Detect which cell encompasses the target text, then output its [x, y] center coordinate. 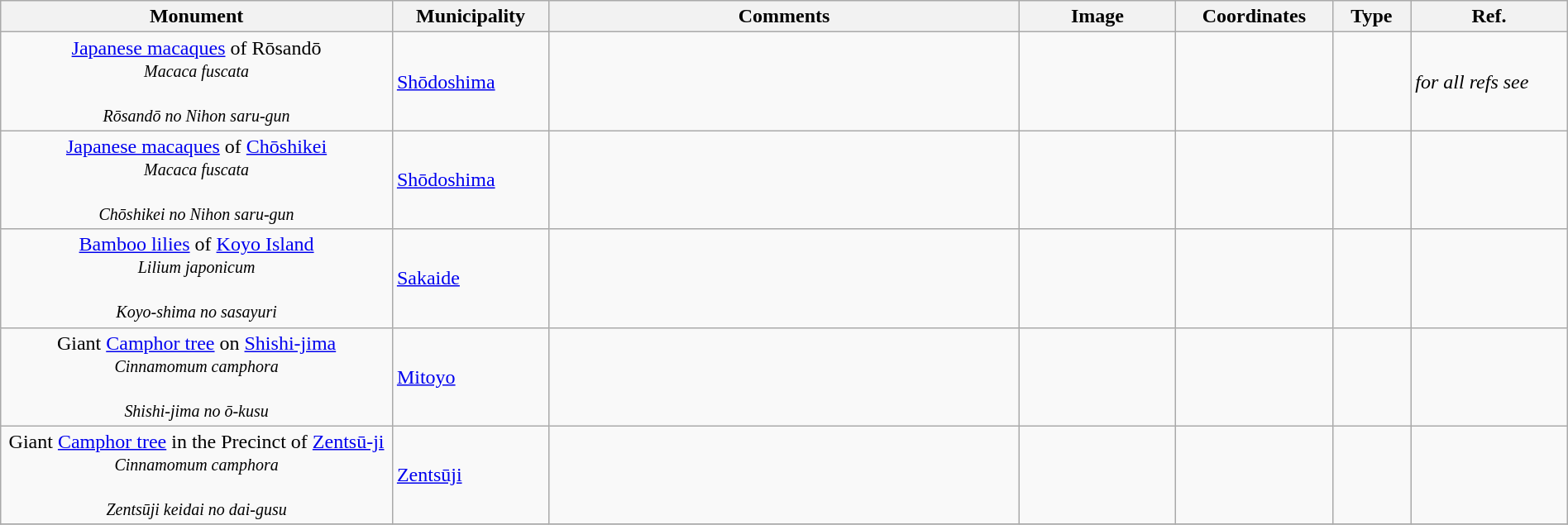
Giant Camphor tree on Shishi-jimaCinnamomum camphoraShishi-jima no ō-kusu [197, 377]
Giant Camphor tree in the Precinct of Zentsū-jiCinnamomum camphoraZentsūji keidai no dai-gusu [197, 475]
Image [1097, 17]
Bamboo lilies of Koyo IslandLilium japonicumKoyo-shima no sasayuri [197, 278]
Municipality [470, 17]
Sakaide [470, 278]
for all refs see [1489, 81]
Type [1371, 17]
Zentsūji [470, 475]
Coordinates [1254, 17]
Comments [784, 17]
Japanese macaques of RōsandōMacaca fuscataRōsandō no Nihon saru-gun [197, 81]
Mitoyo [470, 377]
Ref. [1489, 17]
Japanese macaques of ChōshikeiMacaca fuscataChōshikei no Nihon saru-gun [197, 180]
Monument [197, 17]
